Extract the (x, y) coordinate from the center of the cell holding the provided text.  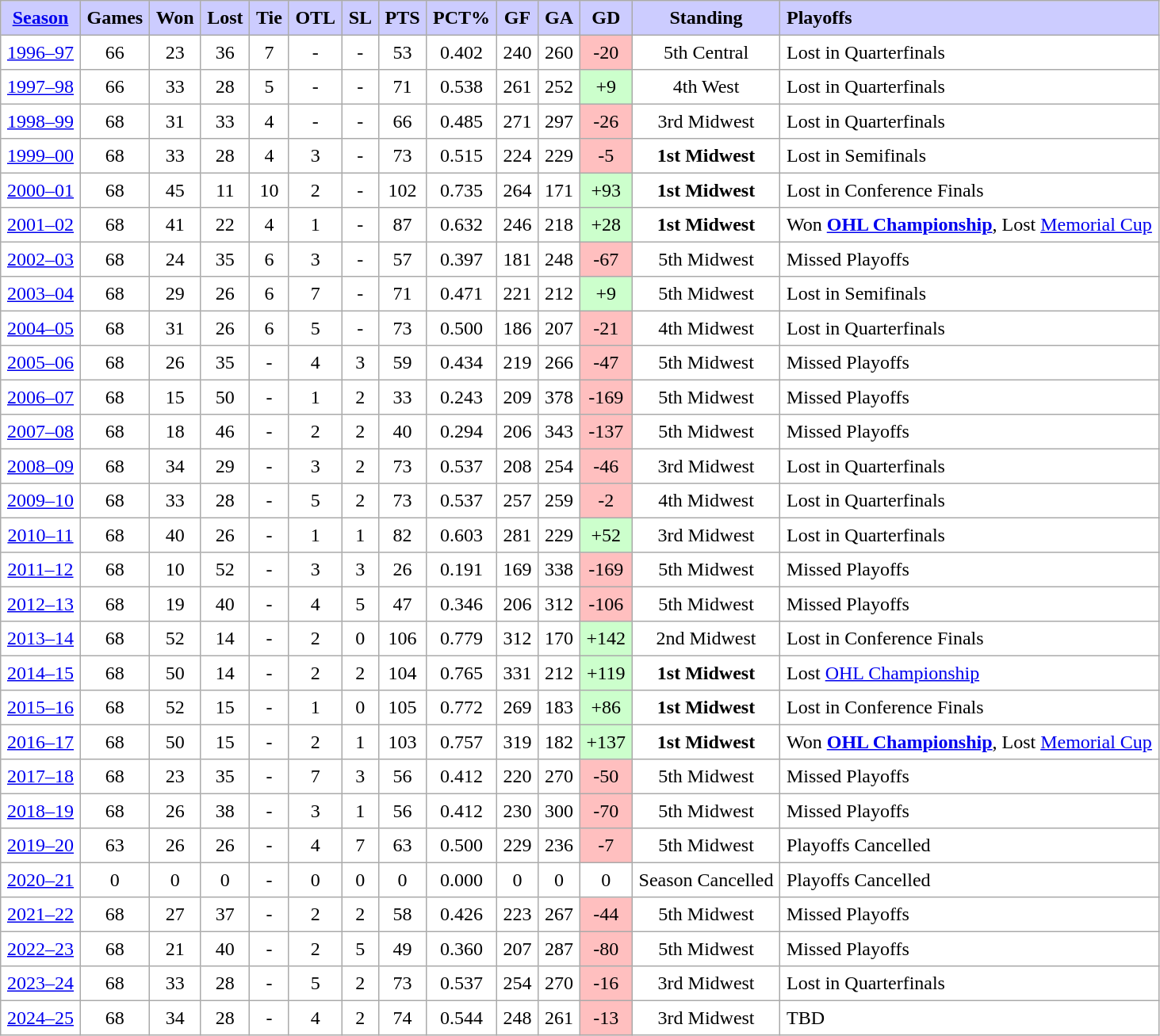
0.426 (461, 915)
+119 (606, 673)
+28 (606, 225)
266 (559, 363)
182 (559, 742)
-70 (606, 811)
Tie (270, 18)
11 (225, 190)
1996–97 (40, 52)
Standing (706, 18)
2010–11 (40, 535)
2018–19 (40, 811)
224 (517, 156)
37 (225, 915)
0.191 (461, 570)
2013–14 (40, 639)
-46 (606, 466)
-80 (606, 949)
2016–17 (40, 742)
104 (403, 673)
GA (559, 18)
27 (174, 915)
300 (559, 811)
209 (517, 397)
+137 (606, 742)
287 (559, 949)
2020–21 (40, 880)
-137 (606, 432)
0.779 (461, 639)
0.397 (461, 259)
TBD (969, 1018)
2006–07 (40, 397)
0.735 (461, 190)
+142 (606, 639)
PCT% (461, 18)
218 (559, 225)
87 (403, 225)
Playoffs (969, 18)
-5 (606, 156)
0.471 (461, 294)
19 (174, 604)
223 (517, 915)
-13 (606, 1018)
22 (225, 225)
Games (114, 18)
18 (174, 432)
0.772 (461, 708)
102 (403, 190)
-47 (606, 363)
2005–06 (40, 363)
47 (403, 604)
45 (174, 190)
105 (403, 708)
+86 (606, 708)
221 (517, 294)
208 (517, 466)
+52 (606, 535)
183 (559, 708)
0.603 (461, 535)
+93 (606, 190)
2008–09 (40, 466)
0.765 (461, 673)
0.538 (461, 87)
5th Central (706, 52)
Season Cancelled (706, 880)
0.346 (461, 604)
220 (517, 777)
2003–04 (40, 294)
186 (517, 328)
GF (517, 18)
-50 (606, 777)
1998–99 (40, 121)
103 (403, 742)
2021–22 (40, 915)
2004–05 (40, 328)
2002–03 (40, 259)
219 (517, 363)
2012–13 (40, 604)
-44 (606, 915)
264 (517, 190)
2000–01 (40, 190)
2007–08 (40, 432)
0.515 (461, 156)
236 (559, 846)
2017–18 (40, 777)
0.402 (461, 52)
319 (517, 742)
41 (174, 225)
2nd Midwest (706, 639)
171 (559, 190)
0.434 (461, 363)
0.294 (461, 432)
-7 (606, 846)
-2 (606, 501)
269 (517, 708)
0.757 (461, 742)
82 (403, 535)
53 (403, 52)
343 (559, 432)
252 (559, 87)
21 (174, 949)
OTL (316, 18)
259 (559, 501)
281 (517, 535)
297 (559, 121)
0.243 (461, 397)
74 (403, 1018)
2009–10 (40, 501)
24 (174, 259)
1997–98 (40, 87)
-26 (606, 121)
-20 (606, 52)
Lost OHL Championship (969, 673)
257 (517, 501)
GD (606, 18)
0.544 (461, 1018)
240 (517, 52)
2022–23 (40, 949)
378 (559, 397)
2024–25 (40, 1018)
58 (403, 915)
36 (225, 52)
59 (403, 363)
230 (517, 811)
2001–02 (40, 225)
169 (517, 570)
-106 (606, 604)
2011–12 (40, 570)
0.360 (461, 949)
-21 (606, 328)
Season (40, 18)
0.485 (461, 121)
170 (559, 639)
-67 (606, 259)
4th West (706, 87)
1999–00 (40, 156)
106 (403, 639)
260 (559, 52)
49 (403, 949)
57 (403, 259)
338 (559, 570)
38 (225, 811)
2023–24 (40, 984)
SL (360, 18)
PTS (403, 18)
Won (174, 18)
46 (225, 432)
Lost (225, 18)
271 (517, 121)
331 (517, 673)
-16 (606, 984)
2014–15 (40, 673)
0.000 (461, 880)
181 (517, 259)
0.632 (461, 225)
267 (559, 915)
2015–16 (40, 708)
246 (517, 225)
2019–20 (40, 846)
